From the cell containing the given text, extract its center point as (X, Y) coordinate. 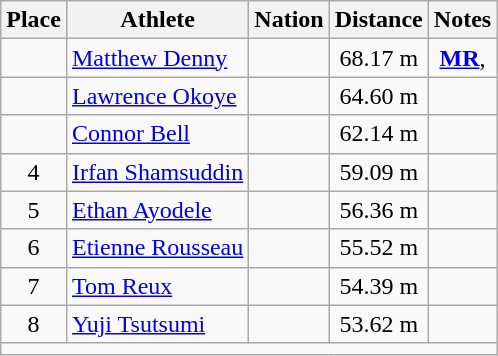
Place (34, 20)
Notes (462, 20)
Yuji Tsutsumi (157, 324)
MR, (462, 58)
7 (34, 286)
64.60 m (378, 96)
Irfan Shamsuddin (157, 172)
Connor Bell (157, 134)
5 (34, 210)
6 (34, 248)
4 (34, 172)
Tom Reux (157, 286)
Etienne Rousseau (157, 248)
68.17 m (378, 58)
Nation (289, 20)
55.52 m (378, 248)
Athlete (157, 20)
54.39 m (378, 286)
Distance (378, 20)
Matthew Denny (157, 58)
56.36 m (378, 210)
59.09 m (378, 172)
Ethan Ayodele (157, 210)
53.62 m (378, 324)
Lawrence Okoye (157, 96)
62.14 m (378, 134)
8 (34, 324)
